Pinpoint the cell where the given text exists, returning its [X, Y] midpoint coordinate. 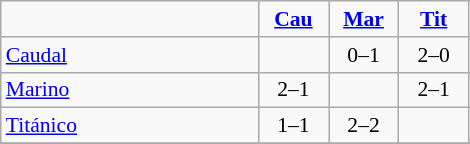
Tit [434, 19]
0–1 [363, 55]
Mar [363, 19]
Marino [130, 90]
Titánico [130, 126]
Caudal [130, 55]
2–0 [434, 55]
1–1 [293, 126]
Cau [293, 19]
2–2 [363, 126]
